Locate the cell with the specified text and output its (X, Y) center coordinate. 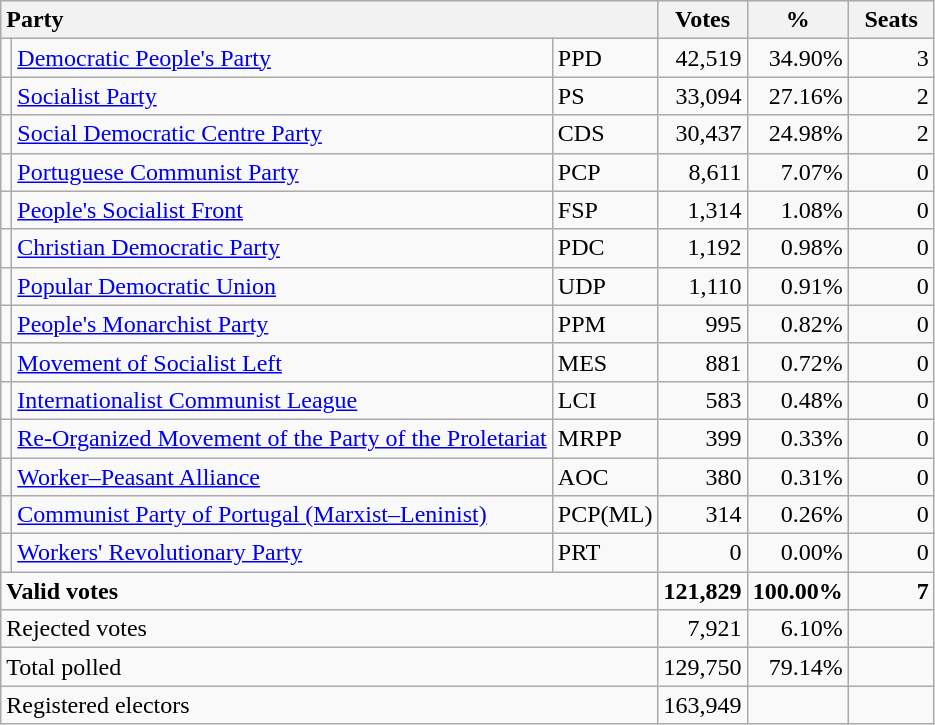
7,921 (702, 629)
AOC (605, 477)
Democratic People's Party (282, 58)
PS (605, 96)
7.07% (798, 172)
314 (702, 515)
7 (891, 591)
PDC (605, 248)
1,110 (702, 286)
0.98% (798, 248)
People's Monarchist Party (282, 324)
380 (702, 477)
PPM (605, 324)
Portuguese Communist Party (282, 172)
Socialist Party (282, 96)
UDP (605, 286)
MRPP (605, 438)
0.91% (798, 286)
34.90% (798, 58)
Seats (891, 20)
163,949 (702, 705)
Rejected votes (330, 629)
0.00% (798, 553)
0.72% (798, 362)
Valid votes (330, 591)
1.08% (798, 210)
PRT (605, 553)
Internationalist Communist League (282, 400)
0.82% (798, 324)
24.98% (798, 134)
0.31% (798, 477)
Popular Democratic Union (282, 286)
995 (702, 324)
% (798, 20)
PCP (605, 172)
42,519 (702, 58)
881 (702, 362)
0.33% (798, 438)
Christian Democratic Party (282, 248)
Party (330, 20)
583 (702, 400)
Social Democratic Centre Party (282, 134)
PPD (605, 58)
FSP (605, 210)
People's Socialist Front (282, 210)
Communist Party of Portugal (Marxist–Leninist) (282, 515)
Votes (702, 20)
Workers' Revolutionary Party (282, 553)
Total polled (330, 667)
0.26% (798, 515)
CDS (605, 134)
Registered electors (330, 705)
3 (891, 58)
129,750 (702, 667)
Re-Organized Movement of the Party of the Proletariat (282, 438)
Worker–Peasant Alliance (282, 477)
79.14% (798, 667)
33,094 (702, 96)
1,192 (702, 248)
8,611 (702, 172)
6.10% (798, 629)
27.16% (798, 96)
121,829 (702, 591)
PCP(ML) (605, 515)
LCI (605, 400)
399 (702, 438)
1,314 (702, 210)
100.00% (798, 591)
0.48% (798, 400)
MES (605, 362)
Movement of Socialist Left (282, 362)
30,437 (702, 134)
